Extract the (X, Y) coordinate from the center of the cell holding the provided text.  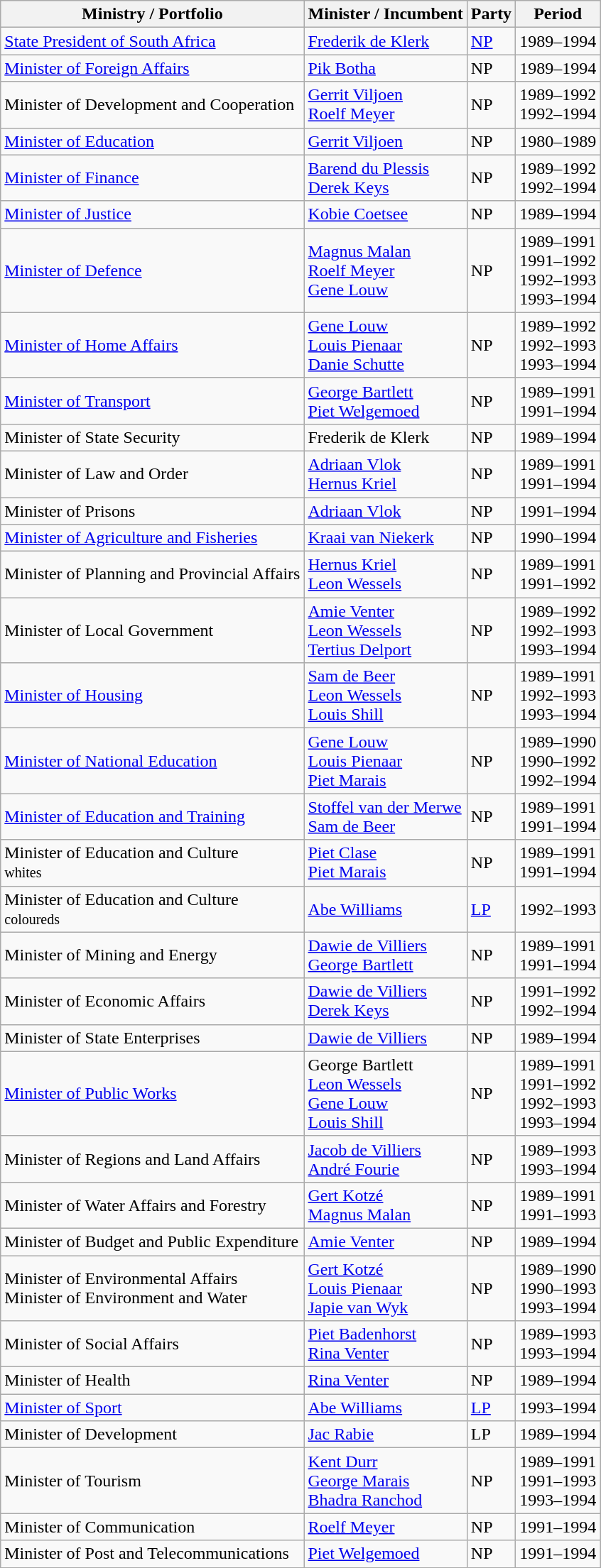
Minister of Post and Telecommunications (152, 1554)
Kent Durr George Marais Bhadra Ranchod (385, 1481)
1989–19911991–19931993–1994 (558, 1481)
1990–1994 (558, 538)
Dawie de Villiers (385, 1038)
Minister of Environmental AffairsMinister of Environment and Water (152, 1288)
Minister of Prisons (152, 510)
1993–1994 (558, 1408)
Minister of Regions and Land Affairs (152, 1158)
1991–19921992–1994 (558, 1001)
Minister of Law and Order (152, 474)
Minister of State Security (152, 437)
Minister of Housing (152, 696)
Minister of Education and Training (152, 816)
Minister of Home Affairs (152, 345)
Dawie de VilliersDerek Keys (385, 1001)
Jac Rabie (385, 1435)
Minister of Budget and Public Expenditure (152, 1241)
Minister of Justice (152, 214)
Piet ClasePiet Marais (385, 863)
Minister of Transport (152, 400)
George BartlettPiet Welgemoed (385, 400)
George BartlettLeon Wessels Gene LouwLouis Shill (385, 1093)
Dawie de VilliersGeorge Bartlett (385, 955)
Magnus MalanRoelf Meyer Gene Louw (385, 270)
Ministry / Portfolio (152, 14)
Period (558, 14)
Party (491, 14)
Jacob de Villiers André Fourie (385, 1158)
1989–19911991–1992 (558, 575)
Amie VenterLeon WesselsTertius Delport (385, 630)
Minister of Finance (152, 177)
Gerrit ViljoenRoelf Meyer (385, 105)
Adriaan Vlok (385, 510)
Minister of Education and Culturewhites (152, 863)
Gert Kotzé Magnus Malan (385, 1205)
1989–19911992–19931993–1994 (558, 696)
1980–1989 (558, 141)
Minister of Water Affairs and Forestry (152, 1205)
Minister of Tourism (152, 1481)
Minister of Social Affairs (152, 1344)
Minister of Communication (152, 1527)
Minister of Health (152, 1381)
Kobie Coetsee (385, 214)
Roelf Meyer (385, 1527)
Minister / Incumbent (385, 14)
Minister of Development (152, 1435)
Minister of Education and Culturecoloureds (152, 909)
Minister of Defence (152, 270)
Minister of Mining and Energy (152, 955)
Kraai van Niekerk (385, 538)
Sam de BeerLeon WesselsLouis Shill (385, 696)
1989–19901990–19921992–1994 (558, 761)
Piet Badenhorst Rina Venter (385, 1344)
Minister of Education (152, 141)
Minister of Agriculture and Fisheries (152, 538)
1989–19901990–19931993–1994 (558, 1288)
Stoffel van der MerweSam de Beer (385, 816)
Pik Botha (385, 68)
Gene LouwLouis PienaarDanie Schutte (385, 345)
Minister of Planning and Provincial Affairs (152, 575)
Amie Venter (385, 1241)
Gerrit Viljoen (385, 141)
Barend du PlessisDerek Keys (385, 177)
1992–1993 (558, 909)
Minister of Foreign Affairs (152, 68)
Minister of National Education (152, 761)
Minister of Public Works (152, 1093)
Minister of Development and Cooperation (152, 105)
Minister of Sport (152, 1408)
Minister of State Enterprises (152, 1038)
Gert Kotzé Louis Pienaar Japie van Wyk (385, 1288)
Piet Welgemoed (385, 1554)
Gene LouwLouis PienaarPiet Marais (385, 761)
Minister of Economic Affairs (152, 1001)
Minister of Local Government (152, 630)
State President of South Africa (152, 41)
Rina Venter (385, 1381)
Adriaan VlokHernus Kriel (385, 474)
1989–19911991–1993 (558, 1205)
Hernus KrielLeon Wessels (385, 575)
